Identify which cell holds the provided text, then report its (X, Y) central coordinate. 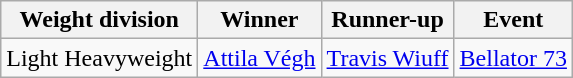
Winner (260, 20)
Light Heavyweight (100, 58)
Event (513, 20)
Travis Wiuff (388, 58)
Runner-up (388, 20)
Weight division (100, 20)
Attila Végh (260, 58)
Bellator 73 (513, 58)
